Output the (X, Y) coordinate of the center of the cell containing the given text.  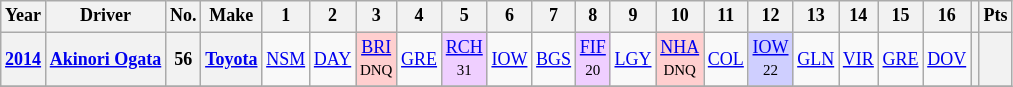
8 (592, 16)
Pts (996, 16)
16 (947, 16)
6 (510, 16)
15 (900, 16)
VIR (859, 59)
NHADNQ (680, 59)
Akinori Ogata (105, 59)
Toyota (232, 59)
BRIDNQ (376, 59)
5 (464, 16)
2 (333, 16)
4 (420, 16)
FIF20 (592, 59)
1 (286, 16)
COL (726, 59)
NSM (286, 59)
RCH31 (464, 59)
14 (859, 16)
11 (726, 16)
2014 (24, 59)
BGS (554, 59)
DOV (947, 59)
10 (680, 16)
7 (554, 16)
GLN (816, 59)
12 (770, 16)
LGY (633, 59)
IOW (510, 59)
Year (24, 16)
3 (376, 16)
56 (184, 59)
Make (232, 16)
13 (816, 16)
Driver (105, 16)
IOW22 (770, 59)
DAY (333, 59)
9 (633, 16)
No. (184, 16)
